Identify which cell holds the provided text, then report its [X, Y] central coordinate. 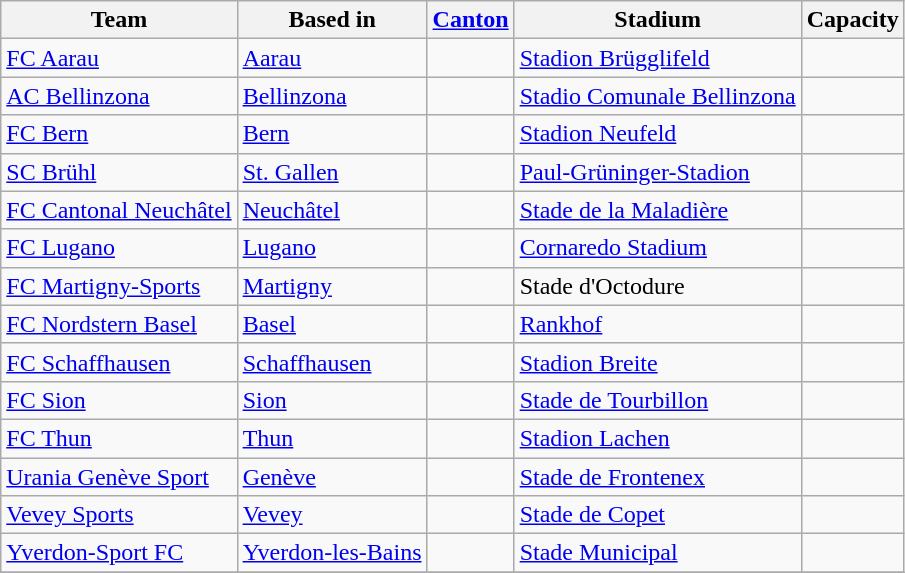
Stadion Brügglifeld [658, 58]
Sion [332, 400]
Bern [332, 134]
Stade de Frontenex [658, 477]
Stade Municipal [658, 553]
Stadium [658, 20]
Lugano [332, 248]
FC Aarau [119, 58]
Genève [332, 477]
Stadion Lachen [658, 438]
Stadio Comunale Bellinzona [658, 96]
Stadion Breite [658, 362]
Bellinzona [332, 96]
Stade de Copet [658, 515]
Canton [470, 20]
Stade de Tourbillon [658, 400]
Stade de la Maladière [658, 210]
Paul-Grüninger-Stadion [658, 172]
Team [119, 20]
Vevey [332, 515]
FC Martigny-Sports [119, 286]
Vevey Sports [119, 515]
Stade d'Octodure [658, 286]
FC Cantonal Neuchâtel [119, 210]
Yverdon-les-Bains [332, 553]
FC Schaffhausen [119, 362]
FC Thun [119, 438]
Thun [332, 438]
Cornaredo Stadium [658, 248]
FC Lugano [119, 248]
FC Sion [119, 400]
SC Brühl [119, 172]
Aarau [332, 58]
AC Bellinzona [119, 96]
FC Bern [119, 134]
Based in [332, 20]
St. Gallen [332, 172]
Martigny [332, 286]
Neuchâtel [332, 210]
FC Nordstern Basel [119, 324]
Capacity [852, 20]
Yverdon-Sport FC [119, 553]
Urania Genève Sport [119, 477]
Schaffhausen [332, 362]
Basel [332, 324]
Stadion Neufeld [658, 134]
Rankhof [658, 324]
